Capture the cell that displays the provided text and extract its (X, Y) central coordinate. 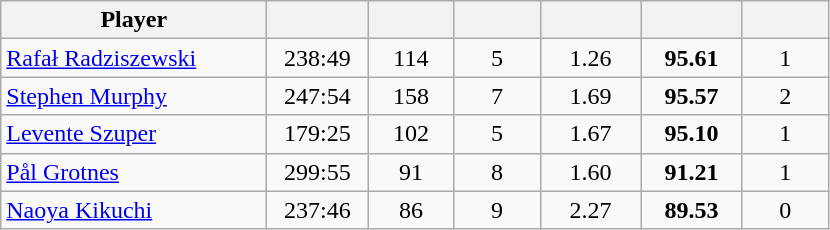
1.69 (590, 96)
8 (497, 172)
2.27 (590, 210)
102 (411, 134)
7 (497, 96)
247:54 (318, 96)
95.61 (692, 58)
1.26 (590, 58)
Levente Szuper (134, 134)
9 (497, 210)
158 (411, 96)
1.67 (590, 134)
91.21 (692, 172)
0 (785, 210)
Player (134, 20)
299:55 (318, 172)
89.53 (692, 210)
Rafał Radziszewski (134, 58)
95.57 (692, 96)
86 (411, 210)
238:49 (318, 58)
179:25 (318, 134)
1.60 (590, 172)
2 (785, 96)
Naoya Kikuchi (134, 210)
95.10 (692, 134)
91 (411, 172)
114 (411, 58)
Stephen Murphy (134, 96)
237:46 (318, 210)
Pål Grotnes (134, 172)
